Extract the [X, Y] coordinate from the center of the cell holding the provided text.  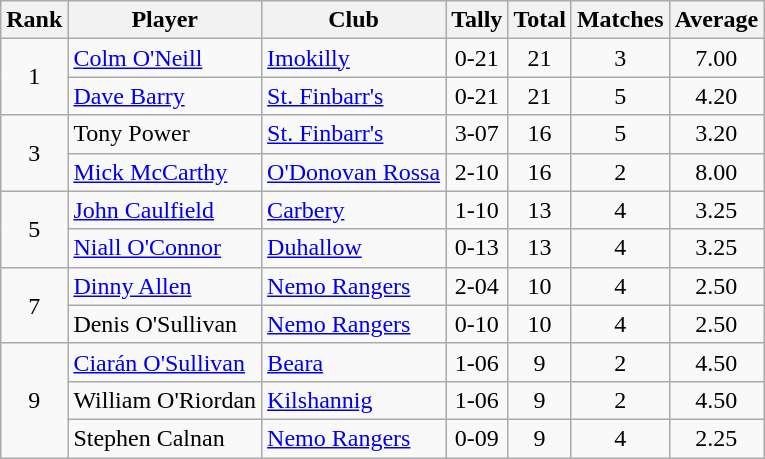
Tally [477, 20]
Matches [620, 20]
Niall O'Connor [165, 248]
Carbery [354, 210]
John Caulfield [165, 210]
7 [34, 305]
Average [716, 20]
Mick McCarthy [165, 172]
7.00 [716, 58]
Rank [34, 20]
3-07 [477, 134]
4.20 [716, 96]
Club [354, 20]
O'Donovan Rossa [354, 172]
0-10 [477, 324]
3.20 [716, 134]
Dinny Allen [165, 286]
Ciarán O'Sullivan [165, 362]
Total [540, 20]
Colm O'Neill [165, 58]
Tony Power [165, 134]
Denis O'Sullivan [165, 324]
2-04 [477, 286]
2-10 [477, 172]
Beara [354, 362]
Imokilly [354, 58]
2.25 [716, 438]
1-10 [477, 210]
Kilshannig [354, 400]
0-09 [477, 438]
Stephen Calnan [165, 438]
William O'Riordan [165, 400]
0-13 [477, 248]
Player [165, 20]
1 [34, 77]
Dave Barry [165, 96]
8.00 [716, 172]
Duhallow [354, 248]
